Detect which cell encompasses the target text, then output its (x, y) center coordinate. 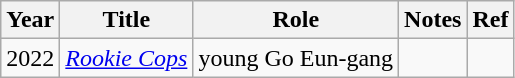
Title (126, 20)
2022 (30, 58)
Rookie Cops (126, 58)
Role (296, 20)
young Go Eun-gang (296, 58)
Ref (490, 20)
Year (30, 20)
Notes (433, 20)
